Extract the (X, Y) coordinate from the center of the cell holding the provided text.  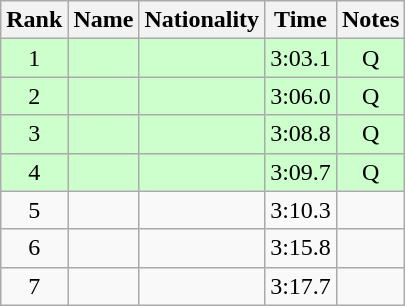
Name (104, 20)
3:15.8 (301, 248)
3:08.8 (301, 134)
7 (34, 286)
3 (34, 134)
3:03.1 (301, 58)
Rank (34, 20)
Nationality (202, 20)
Notes (370, 20)
3:09.7 (301, 172)
3:17.7 (301, 286)
5 (34, 210)
Time (301, 20)
1 (34, 58)
3:06.0 (301, 96)
4 (34, 172)
3:10.3 (301, 210)
2 (34, 96)
6 (34, 248)
